Return [X, Y] of the center of cell containing provided text 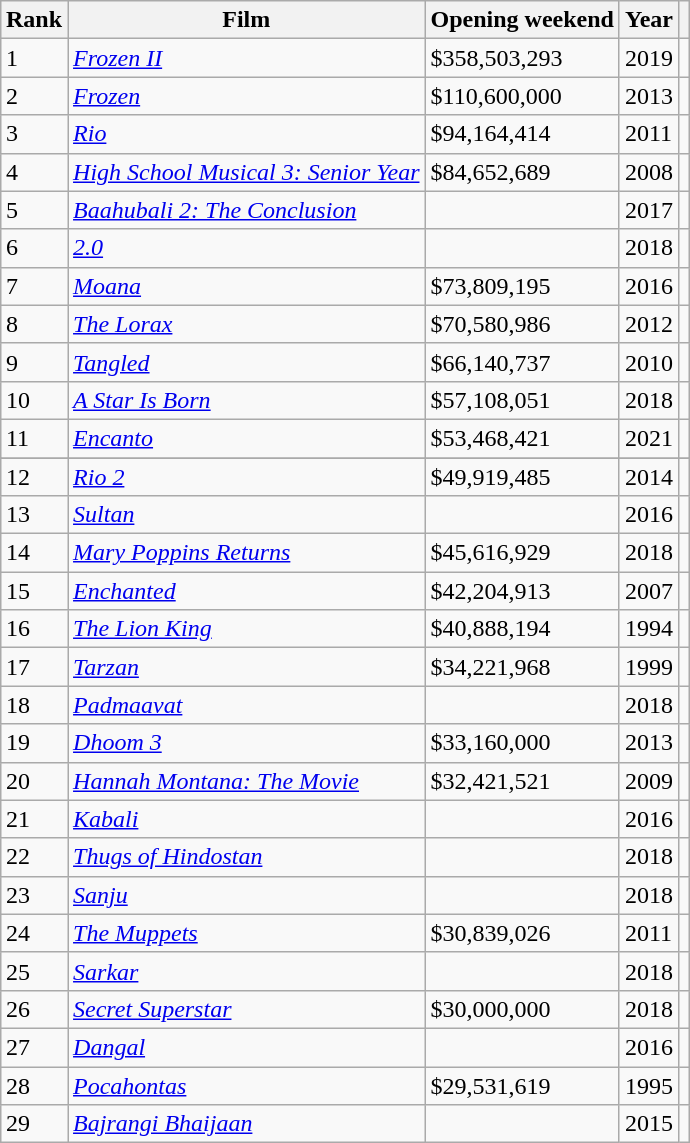
Hannah Montana: The Movie [246, 781]
$32,421,521 [522, 781]
High School Musical 3: Senior Year [246, 172]
2015 [648, 1124]
Enchanted [246, 591]
24 [34, 933]
$110,600,000 [522, 96]
Bajrangi Bhaijaan [246, 1124]
1 [34, 58]
1994 [648, 629]
2017 [648, 210]
$66,140,737 [522, 362]
29 [34, 1124]
$70,580,986 [522, 324]
$40,888,194 [522, 629]
Dhoom 3 [246, 743]
Padmaavat [246, 705]
14 [34, 553]
1999 [648, 667]
Mary Poppins Returns [246, 553]
2008 [648, 172]
13 [34, 515]
Secret Superstar [246, 1009]
A Star Is Born [246, 400]
$73,809,195 [522, 286]
$42,204,913 [522, 591]
19 [34, 743]
16 [34, 629]
Rio 2 [246, 477]
The Lion King [246, 629]
$45,616,929 [522, 553]
Encanto [246, 438]
8 [34, 324]
2014 [648, 477]
12 [34, 477]
The Lorax [246, 324]
Dangal [246, 1047]
20 [34, 781]
10 [34, 400]
Rio [246, 134]
$94,164,414 [522, 134]
$30,839,026 [522, 933]
11 [34, 438]
The Muppets [246, 933]
$49,919,485 [522, 477]
18 [34, 705]
Sarkar [246, 971]
Rank [34, 20]
Opening weekend [522, 20]
$84,652,689 [522, 172]
2.0 [246, 248]
Sultan [246, 515]
Sanju [246, 895]
2 [34, 96]
Kabali [246, 819]
$57,108,051 [522, 400]
2012 [648, 324]
$358,503,293 [522, 58]
Pocahontas [246, 1085]
Thugs of Hindostan [246, 857]
7 [34, 286]
Moana [246, 286]
25 [34, 971]
15 [34, 591]
2009 [648, 781]
28 [34, 1085]
23 [34, 895]
2010 [648, 362]
Year [648, 20]
Frozen [246, 96]
3 [34, 134]
$30,000,000 [522, 1009]
2007 [648, 591]
17 [34, 667]
26 [34, 1009]
27 [34, 1047]
9 [34, 362]
1995 [648, 1085]
5 [34, 210]
$53,468,421 [522, 438]
22 [34, 857]
4 [34, 172]
Baahubali 2: The Conclusion [246, 210]
$33,160,000 [522, 743]
$34,221,968 [522, 667]
Tangled [246, 362]
2021 [648, 438]
21 [34, 819]
Tarzan [246, 667]
Film [246, 20]
6 [34, 248]
$29,531,619 [522, 1085]
2019 [648, 58]
Frozen II [246, 58]
